Capture the cell that displays the provided text and extract its (x, y) central coordinate. 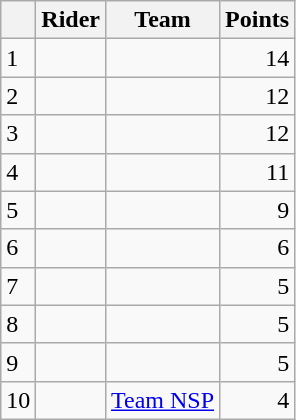
Team NSP (163, 400)
Points (258, 20)
1 (18, 58)
8 (18, 324)
11 (258, 172)
Team (163, 20)
10 (18, 400)
Rider (71, 20)
7 (18, 286)
2 (18, 96)
3 (18, 134)
14 (258, 58)
